Scan for the cell matching the given text and deliver its [X, Y] coordinate at center. 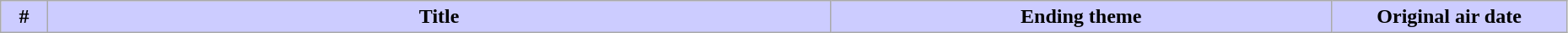
# [24, 17]
Title [439, 17]
Ending theme [1081, 17]
Original air date [1449, 17]
